Search for the cell housing the specified text and yield its [x, y] center coordinate. 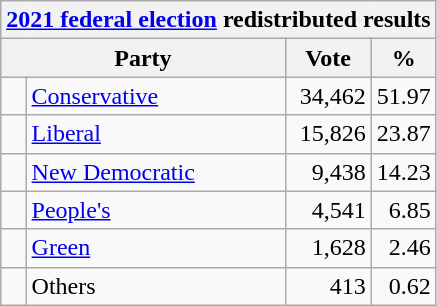
People's [156, 210]
51.97 [404, 96]
23.87 [404, 134]
New Democratic [156, 172]
6.85 [404, 210]
Liberal [156, 134]
Conservative [156, 96]
Green [156, 248]
Vote [328, 58]
% [404, 58]
15,826 [328, 134]
1,628 [328, 248]
4,541 [328, 210]
Others [156, 286]
14.23 [404, 172]
Party [143, 58]
2021 federal election redistributed results [218, 20]
0.62 [404, 286]
34,462 [328, 96]
9,438 [328, 172]
2.46 [404, 248]
413 [328, 286]
